Find where the given text appears and provide that cell's center as [x, y] coordinate. 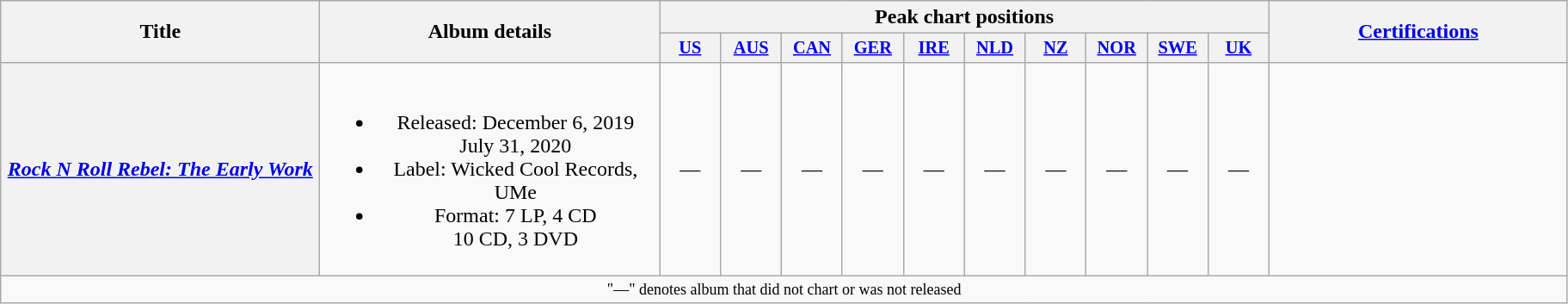
Released: December 6, 2019July 31, 2020Label: Wicked Cool Records, UMeFormat: 7 LP, 4 CD10 CD, 3 DVD [490, 169]
Peak chart positions [965, 17]
"—" denotes album that did not chart or was not released [784, 289]
SWE [1178, 48]
IRE [934, 48]
NLD [994, 48]
Certifications [1417, 32]
NZ [1056, 48]
UK [1239, 48]
Title [160, 32]
Rock N Roll Rebel: The Early Work [160, 169]
GER [872, 48]
Album details [490, 32]
CAN [812, 48]
NOR [1116, 48]
US [690, 48]
AUS [752, 48]
